Identify which cell holds the provided text, then report its [X, Y] central coordinate. 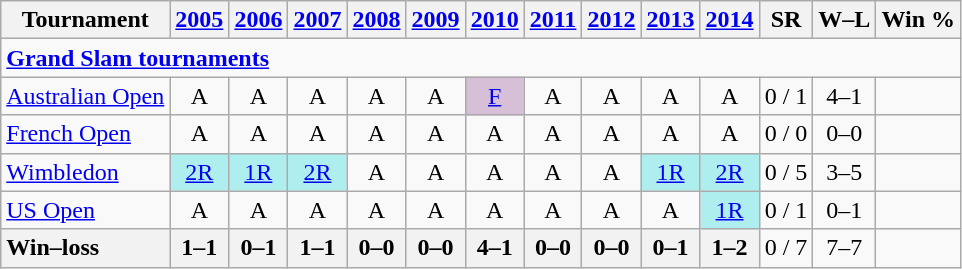
2008 [376, 20]
0 / 5 [786, 172]
W–L [844, 20]
2009 [436, 20]
2007 [318, 20]
2005 [200, 20]
Win–loss [86, 248]
0 / 0 [786, 134]
2013 [670, 20]
0 / 7 [786, 248]
Win % [918, 20]
F [494, 96]
Wimbledon [86, 172]
2006 [258, 20]
2010 [494, 20]
2014 [730, 20]
Tournament [86, 20]
1–2 [730, 248]
2012 [612, 20]
US Open [86, 210]
7–7 [844, 248]
SR [786, 20]
French Open [86, 134]
Australian Open [86, 96]
Grand Slam tournaments [481, 58]
2011 [553, 20]
3–5 [844, 172]
